Identify which cell holds the provided text, then report its [X, Y] central coordinate. 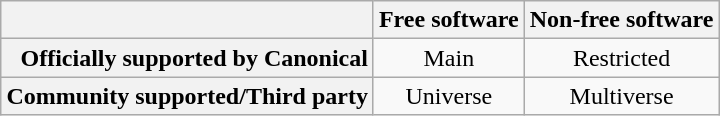
Restricted [622, 58]
Officially supported by Canonical [187, 58]
Universe [448, 96]
Community supported/Third party [187, 96]
Non-free software [622, 20]
Main [448, 58]
Free software [448, 20]
Multiverse [622, 96]
